Search for the cell housing the specified text and yield its [x, y] center coordinate. 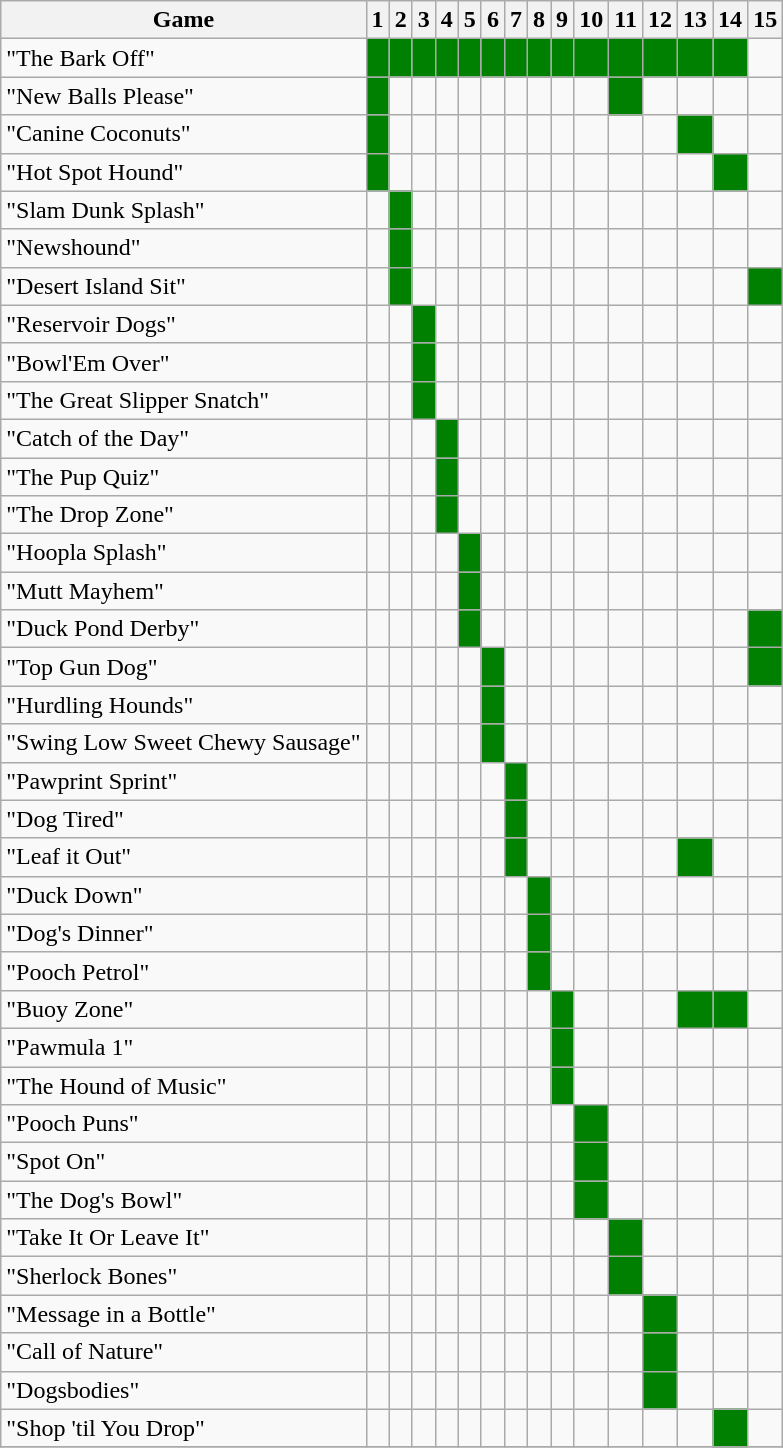
"New Balls Please" [184, 96]
"Dog's Dinner" [184, 933]
"Sherlock Bones" [184, 1276]
11 [626, 20]
"The Pup Quiz" [184, 477]
"Bowl'Em Over" [184, 362]
"Catch of the Day" [184, 438]
"Message in a Bottle" [184, 1314]
"Duck Down" [184, 895]
"Buoy Zone" [184, 1009]
10 [592, 20]
"Hot Spot Hound" [184, 172]
"Leaf it Out" [184, 857]
"Hoopla Splash" [184, 553]
"Dogsbodies" [184, 1390]
"Newshound" [184, 248]
4 [446, 20]
"The Bark Off" [184, 58]
"Call of Nature" [184, 1352]
"Take It Or Leave It" [184, 1238]
9 [562, 20]
"Duck Pond Derby" [184, 629]
"The Hound of Music" [184, 1085]
Game [184, 20]
2 [400, 20]
"Swing Low Sweet Chewy Sausage" [184, 743]
"Shop 'til You Drop" [184, 1428]
"Pawmula 1" [184, 1047]
"Canine Coconuts" [184, 134]
"Reservoir Dogs" [184, 324]
14 [730, 20]
12 [660, 20]
13 [694, 20]
"The Dog's Bowl" [184, 1200]
5 [470, 20]
6 [492, 20]
"Pawprint Sprint" [184, 781]
"Desert Island Sit" [184, 286]
"Top Gun Dog" [184, 667]
"Slam Dunk Splash" [184, 210]
"Pooch Puns" [184, 1124]
15 [766, 20]
"Spot On" [184, 1162]
7 [516, 20]
"Hurdling Hounds" [184, 705]
"Dog Tired" [184, 819]
"The Drop Zone" [184, 515]
8 [538, 20]
1 [378, 20]
"Mutt Mayhem" [184, 591]
"The Great Slipper Snatch" [184, 400]
"Pooch Petrol" [184, 971]
3 [424, 20]
